Determine the [X, Y] coordinate at the center of the cell enclosing the given text.  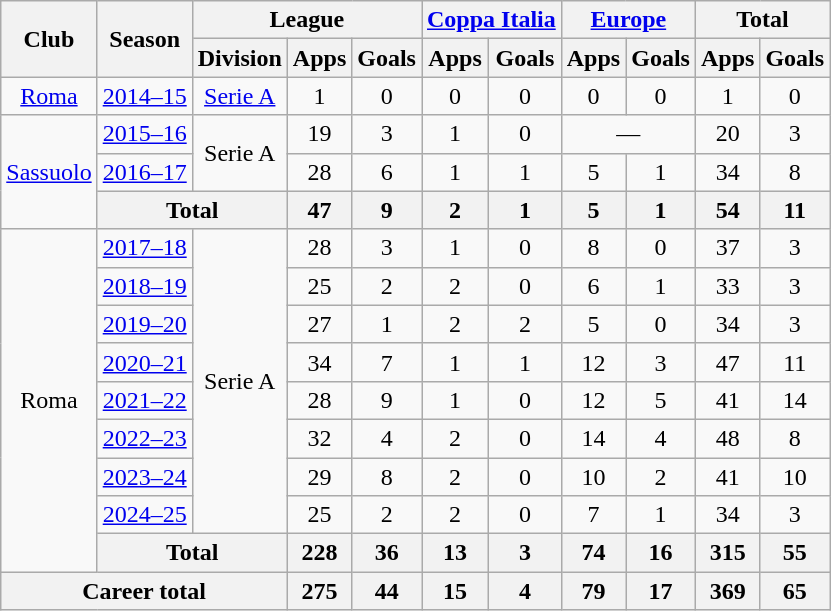
Sassuolo [49, 172]
Europe [628, 20]
369 [727, 591]
Career total [144, 591]
2019–20 [144, 324]
2014–15 [144, 96]
League [306, 20]
— [628, 134]
Season [144, 39]
29 [319, 477]
15 [456, 591]
315 [727, 553]
16 [661, 553]
2023–24 [144, 477]
228 [319, 553]
55 [795, 553]
Coppa Italia [492, 20]
Club [49, 39]
2018–19 [144, 286]
44 [387, 591]
2016–17 [144, 172]
36 [387, 553]
33 [727, 286]
54 [727, 210]
37 [727, 248]
2024–25 [144, 515]
2017–18 [144, 248]
48 [727, 438]
27 [319, 324]
2021–22 [144, 400]
2015–16 [144, 134]
19 [319, 134]
79 [593, 591]
74 [593, 553]
2020–21 [144, 362]
32 [319, 438]
65 [795, 591]
Division [240, 58]
17 [661, 591]
20 [727, 134]
13 [456, 553]
275 [319, 591]
2022–23 [144, 438]
